Locate the cell with the specified text and output its (X, Y) center coordinate. 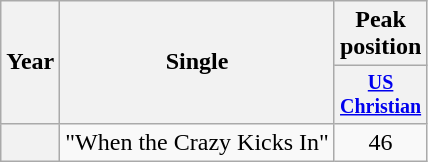
Single (198, 62)
"When the Crazy Kicks In" (198, 142)
US Christian (380, 94)
Peak position (380, 34)
46 (380, 142)
Year (30, 62)
